Extract the [x, y] coordinate from the center of the cell holding the provided text.  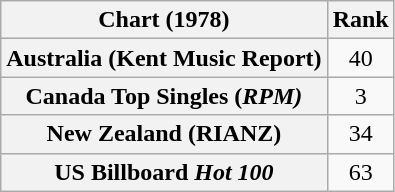
Canada Top Singles (RPM) [164, 96]
Chart (1978) [164, 20]
63 [360, 172]
US Billboard Hot 100 [164, 172]
40 [360, 58]
3 [360, 96]
Rank [360, 20]
Australia (Kent Music Report) [164, 58]
New Zealand (RIANZ) [164, 134]
34 [360, 134]
